Scan for the cell matching the given text and deliver its (x, y) coordinate at center. 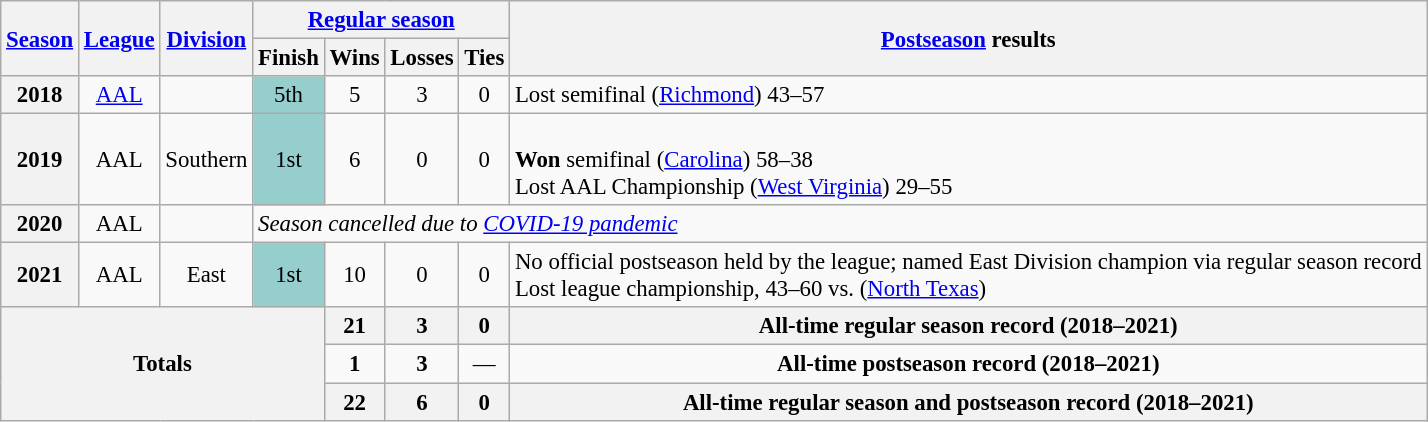
1 (354, 364)
22 (354, 402)
All-time regular season and postseason record (2018–2021) (968, 402)
2019 (40, 160)
2021 (40, 276)
League (118, 38)
— (484, 364)
21 (354, 327)
Postseason results (968, 38)
5th (288, 95)
Finish (288, 58)
All-time postseason record (2018–2021) (968, 364)
Wins (354, 58)
Season (40, 38)
Totals (162, 364)
5 (354, 95)
2020 (40, 224)
2018 (40, 95)
Season cancelled due to COVID-19 pandemic (840, 224)
East (206, 276)
Lost semifinal (Richmond) 43–57 (968, 95)
Ties (484, 58)
10 (354, 276)
Division (206, 38)
Won semifinal (Carolina) 58–38Lost AAL Championship (West Virginia) 29–55 (968, 160)
No official postseason held by the league; named East Division champion via regular season recordLost league championship, 43–60 vs. (North Texas) (968, 276)
All-time regular season record (2018–2021) (968, 327)
Regular season (382, 20)
Southern (206, 160)
Losses (422, 58)
